Detect which cell encompasses the target text, then output its [x, y] center coordinate. 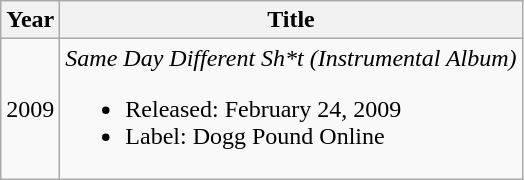
Title [291, 20]
Same Day Different Sh*t (Instrumental Album)Released: February 24, 2009Label: Dogg Pound Online [291, 109]
Year [30, 20]
2009 [30, 109]
